Identify which cell holds the provided text, then report its [X, Y] central coordinate. 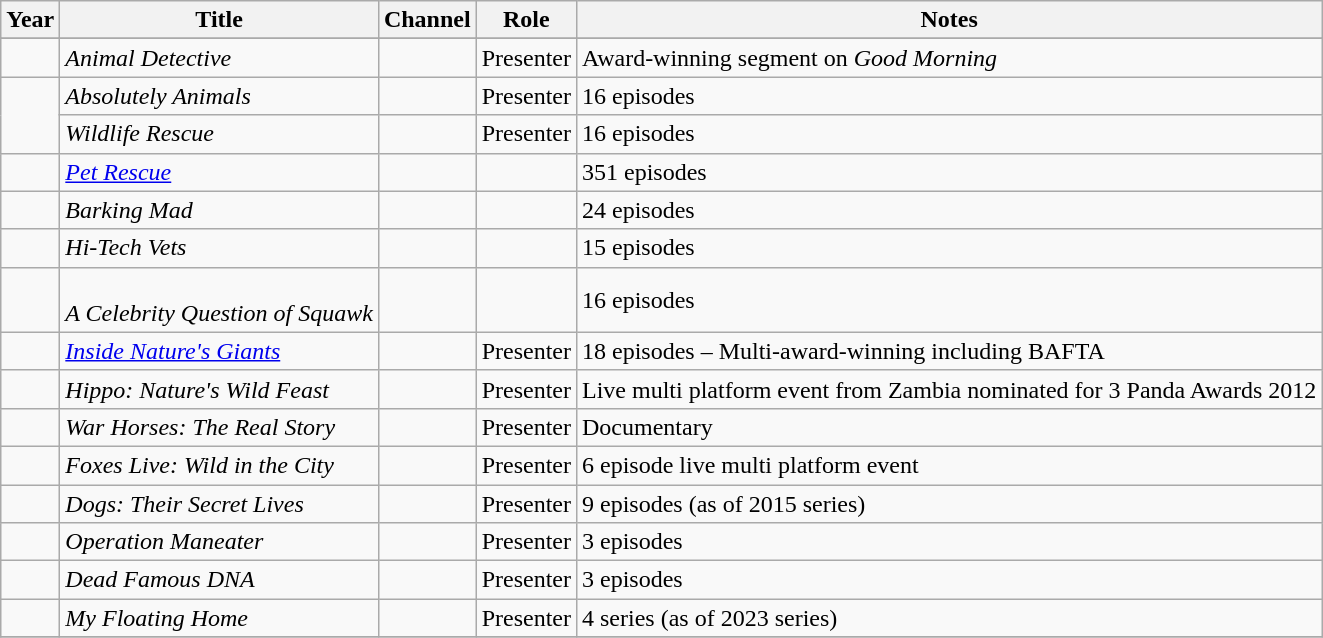
Barking Mad [220, 210]
Absolutely Animals [220, 96]
Hippo: Nature's Wild Feast [220, 389]
Title [220, 20]
Foxes Live: Wild in the City [220, 465]
Wildlife Rescue [220, 134]
Dead Famous DNA [220, 580]
Animal Detective [220, 58]
Live multi platform event from Zambia nominated for 3 Panda Awards 2012 [948, 389]
4 series (as of 2023 series) [948, 618]
Pet Rescue [220, 172]
Dogs: Their Secret Lives [220, 503]
Documentary [948, 427]
Role [526, 20]
Award-winning segment on Good Morning [948, 58]
Inside Nature's Giants [220, 351]
15 episodes [948, 248]
Operation Maneater [220, 542]
6 episode live multi platform event [948, 465]
A Celebrity Question of Squawk [220, 300]
My Floating Home [220, 618]
9 episodes (as of 2015 series) [948, 503]
Year [30, 20]
War Horses: The Real Story [220, 427]
Channel [427, 20]
24 episodes [948, 210]
Hi-Tech Vets [220, 248]
Notes [948, 20]
351 episodes [948, 172]
18 episodes – Multi-award-winning including BAFTA [948, 351]
